From the cell containing the given text, extract its center point as (x, y) coordinate. 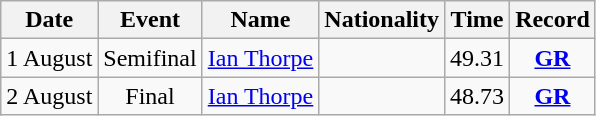
Date (50, 20)
Semifinal (150, 58)
Name (260, 20)
Time (478, 20)
Final (150, 96)
Record (553, 20)
1 August (50, 58)
48.73 (478, 96)
49.31 (478, 58)
Event (150, 20)
2 August (50, 96)
Nationality (382, 20)
